Pinpoint the cell where the given text exists, returning its [X, Y] midpoint coordinate. 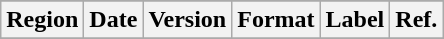
Version [188, 20]
Label [355, 20]
Date [114, 20]
Format [276, 20]
Ref. [416, 20]
Region [42, 20]
